Identify which cell holds the provided text, then report its [x, y] central coordinate. 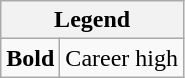
Legend [92, 20]
Career high [122, 58]
Bold [30, 58]
